Locate the cell with the specified text and output its (X, Y) center coordinate. 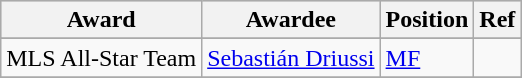
Awardee (291, 20)
Position (427, 20)
Award (102, 20)
MF (427, 58)
Ref (498, 20)
MLS All-Star Team (102, 58)
Sebastián Driussi (291, 58)
